Determine the (x, y) coordinate at the center of the cell enclosing the given text.  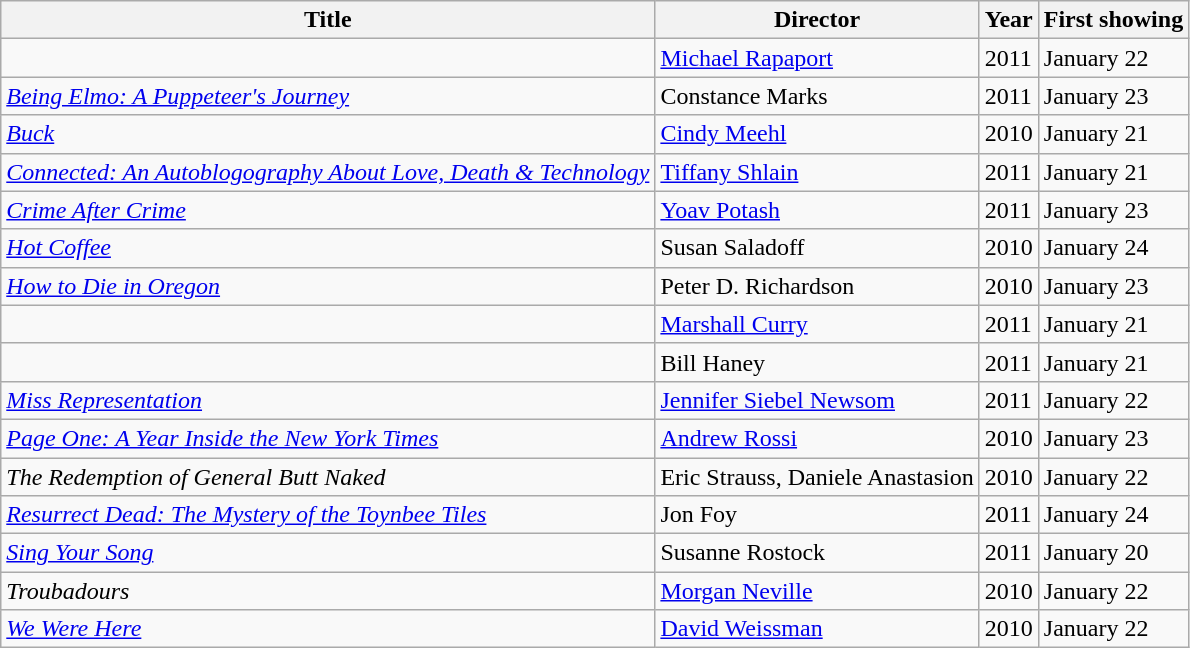
Marshall Curry (817, 324)
Title (328, 20)
We Were Here (328, 629)
Susanne Rostock (817, 553)
Jennifer Siebel Newsom (817, 400)
Andrew Rossi (817, 438)
First showing (1113, 20)
Susan Saladoff (817, 248)
Page One: A Year Inside the New York Times (328, 438)
Jon Foy (817, 515)
Troubadours (328, 591)
Morgan Neville (817, 591)
Being Elmo: A Puppeteer's Journey (328, 96)
Cindy Meehl (817, 134)
Director (817, 20)
Peter D. Richardson (817, 286)
Crime After Crime (328, 210)
Connected: An Autoblogography About Love, Death & Technology (328, 172)
Resurrect Dead: The Mystery of the Toynbee Tiles (328, 515)
Bill Haney (817, 362)
January 20 (1113, 553)
Sing Your Song (328, 553)
Hot Coffee (328, 248)
David Weissman (817, 629)
Tiffany Shlain (817, 172)
Year (1008, 20)
Miss Representation (328, 400)
Buck (328, 134)
Constance Marks (817, 96)
The Redemption of General Butt Naked (328, 477)
Eric Strauss, Daniele Anastasion (817, 477)
Michael Rapaport (817, 58)
How to Die in Oregon (328, 286)
Yoav Potash (817, 210)
